Capture the cell that displays the provided text and extract its (x, y) central coordinate. 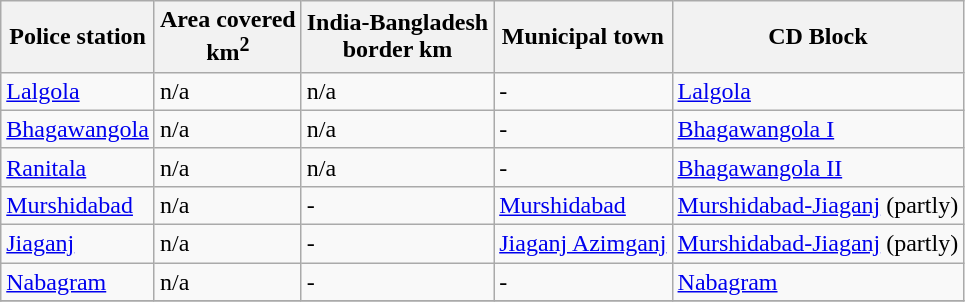
Bhagawangola (78, 129)
Municipal town (583, 37)
India-Bangladesh border km (397, 37)
Ranitala (78, 167)
Bhagawangola I (818, 129)
Bhagawangola II (818, 167)
Jiaganj Azimganj (583, 244)
CD Block (818, 37)
Police station (78, 37)
Jiaganj (78, 244)
Area coveredkm2 (228, 37)
